Pinpoint the cell where the given text exists, returning its [x, y] midpoint coordinate. 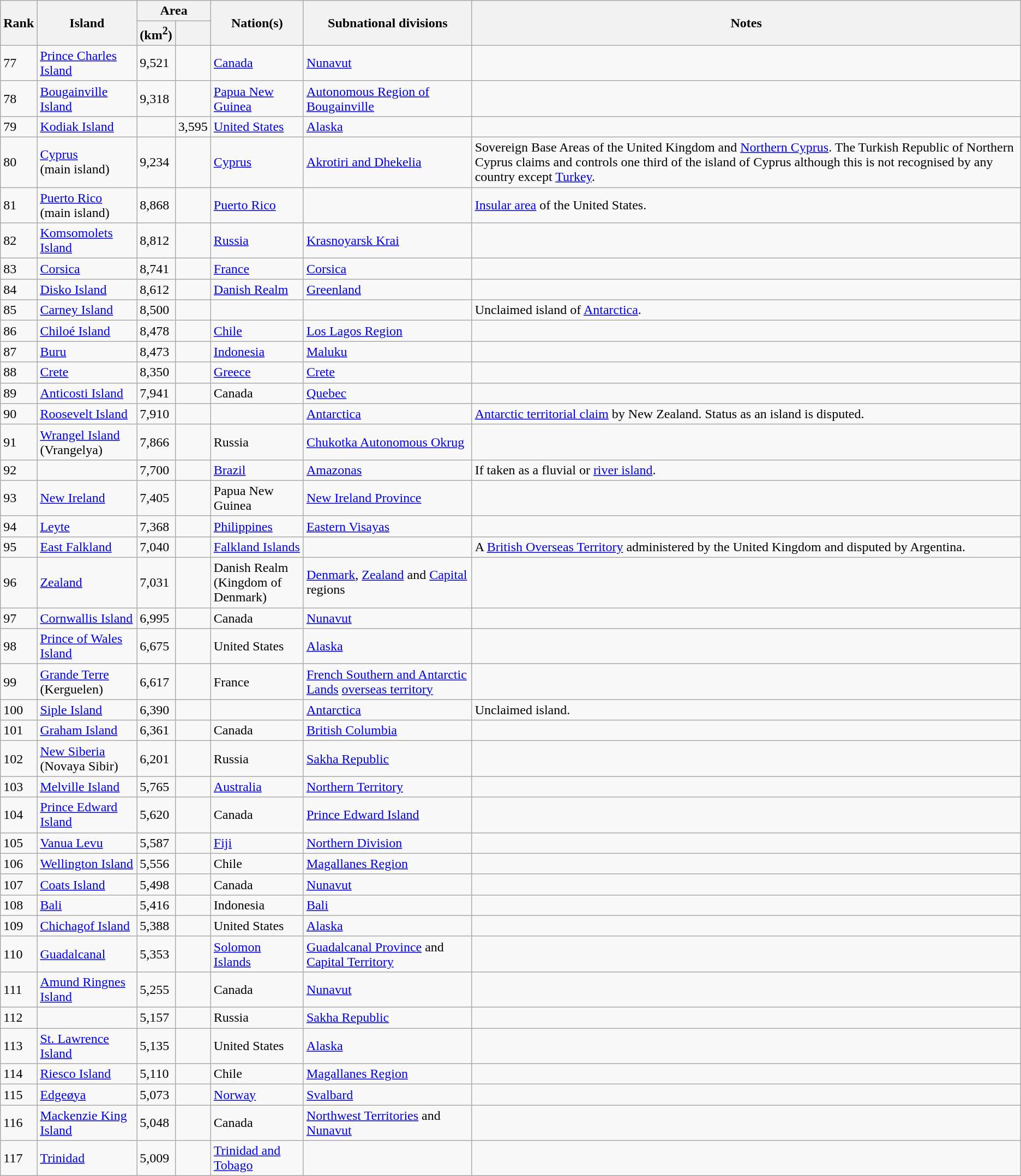
Coats Island [87, 884]
95 [19, 547]
Rank [19, 23]
Northwest Territories and Nunavut [387, 1123]
6,995 [156, 618]
Amazonas [387, 470]
114 [19, 1074]
Carney Island [87, 310]
85 [19, 310]
9,234 [156, 162]
84 [19, 290]
Guadalcanal [87, 954]
80 [19, 162]
79 [19, 126]
7,368 [156, 526]
Fiji [257, 843]
92 [19, 470]
6,390 [156, 710]
Puerto Rico [257, 205]
Greenland [387, 290]
Denmark, Zealand and Capital regions [387, 583]
6,675 [156, 647]
Northern Division [387, 843]
Trinidad [87, 1158]
98 [19, 647]
Chiloé Island [87, 331]
6,361 [156, 731]
Mackenzie King Island [87, 1123]
8,478 [156, 331]
Eastern Visayas [387, 526]
Philippines [257, 526]
116 [19, 1123]
5,587 [156, 843]
3,595 [193, 126]
Buru [87, 352]
5,073 [156, 1095]
5,620 [156, 815]
East Falkland [87, 547]
Wrangel Island(Vrangelya) [87, 442]
Guadalcanal Province and Capital Territory [387, 954]
Los Lagos Region [387, 331]
Nation(s) [257, 23]
88 [19, 372]
5,009 [156, 1158]
New Ireland Province [387, 498]
97 [19, 618]
(km2) [156, 34]
109 [19, 926]
Komsomolets Island [87, 241]
If taken as a fluvial or river island. [746, 470]
90 [19, 414]
96 [19, 583]
8,473 [156, 352]
108 [19, 905]
112 [19, 1018]
Edgeøya [87, 1095]
Cyprus [257, 162]
Riesco Island [87, 1074]
7,910 [156, 414]
9,521 [156, 63]
Maluku [387, 352]
New Ireland [87, 498]
5,556 [156, 864]
Area [173, 11]
Greece [257, 372]
99 [19, 682]
Subnational divisions [387, 23]
Norway [257, 1095]
104 [19, 815]
French Southern and Antarctic Lands overseas territory [387, 682]
5,157 [156, 1018]
Trinidad and Tobago [257, 1158]
115 [19, 1095]
7,405 [156, 498]
105 [19, 843]
Insular area of the United States. [746, 205]
89 [19, 393]
Kodiak Island [87, 126]
8,350 [156, 372]
5,255 [156, 989]
Prince of Wales Island [87, 647]
Solomon Islands [257, 954]
8,612 [156, 290]
Zealand [87, 583]
British Columbia [387, 731]
8,500 [156, 310]
Anticosti Island [87, 393]
5,388 [156, 926]
A British Overseas Territory administered by the United Kingdom and disputed by Argentina. [746, 547]
Australia [257, 787]
Antarctic territorial claim by New Zealand. Status as an island is disputed. [746, 414]
102 [19, 759]
Prince Charles Island [87, 63]
5,498 [156, 884]
New Siberia(Novaya Sibir) [87, 759]
9,318 [156, 98]
7,866 [156, 442]
Graham Island [87, 731]
78 [19, 98]
Unclaimed island of Antarctica. [746, 310]
Danish Realm(Kingdom of Denmark) [257, 583]
Akrotiri and Dhekelia [387, 162]
100 [19, 710]
Puerto Rico(main island) [87, 205]
5,353 [156, 954]
Brazil [257, 470]
93 [19, 498]
107 [19, 884]
103 [19, 787]
7,700 [156, 470]
5,135 [156, 1046]
5,416 [156, 905]
Quebec [387, 393]
St. Lawrence Island [87, 1046]
Krasnoyarsk Krai [387, 241]
86 [19, 331]
Chichagof Island [87, 926]
5,048 [156, 1123]
Bougainville Island [87, 98]
8,741 [156, 269]
82 [19, 241]
Unclaimed island. [746, 710]
Vanua Levu [87, 843]
111 [19, 989]
Falkland Islands [257, 547]
Cyprus(main island) [87, 162]
7,040 [156, 547]
Grande Terre(Kerguelen) [87, 682]
87 [19, 352]
Northern Territory [387, 787]
Svalbard [387, 1095]
113 [19, 1046]
Island [87, 23]
Disko Island [87, 290]
Wellington Island [87, 864]
7,941 [156, 393]
8,812 [156, 241]
101 [19, 731]
6,201 [156, 759]
6,617 [156, 682]
81 [19, 205]
77 [19, 63]
8,868 [156, 205]
Cornwallis Island [87, 618]
117 [19, 1158]
94 [19, 526]
Chukotka Autonomous Okrug [387, 442]
Amund Ringnes Island [87, 989]
110 [19, 954]
Autonomous Region of Bougainville [387, 98]
Melville Island [87, 787]
5,110 [156, 1074]
Notes [746, 23]
106 [19, 864]
Leyte [87, 526]
91 [19, 442]
Danish Realm [257, 290]
7,031 [156, 583]
83 [19, 269]
Siple Island [87, 710]
Roosevelt Island [87, 414]
5,765 [156, 787]
